Find where the given text appears and provide that cell's center as (x, y) coordinate. 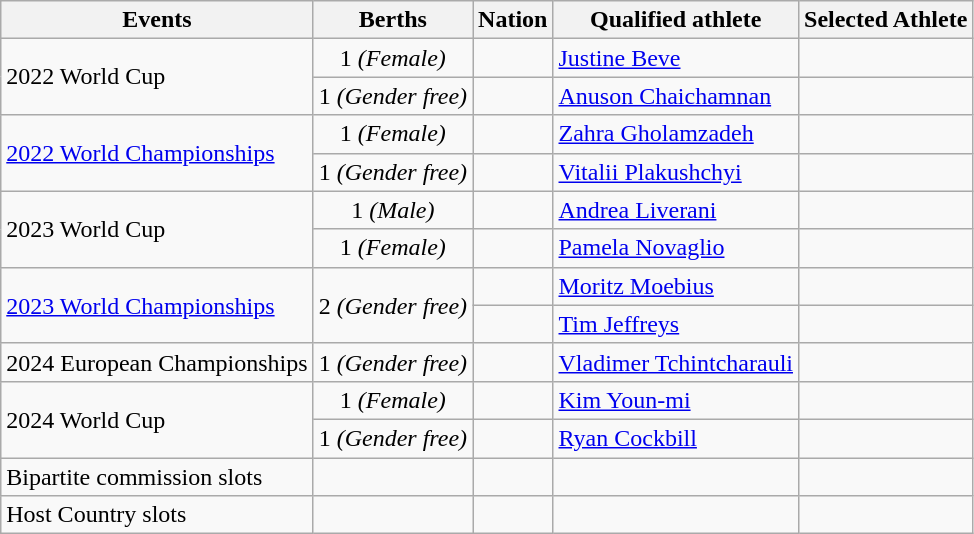
Ryan Cockbill (676, 438)
Qualified athlete (676, 20)
Selected Athlete (886, 20)
Host Country slots (157, 515)
2023 World Cup (157, 229)
2022 World Cup (157, 77)
Nation (513, 20)
Andrea Liverani (676, 210)
Berths (392, 20)
Zahra Gholamzadeh (676, 134)
Moritz Moebius (676, 286)
Justine Beve (676, 58)
1 (Male) (392, 210)
2023 World Championships (157, 305)
Vitalii Plakushchyi (676, 172)
Bipartite commission slots (157, 477)
Kim Youn-mi (676, 400)
Events (157, 20)
2024 World Cup (157, 419)
Anuson Chaichamnan (676, 96)
2024 European Championships (157, 362)
Vladimer Tchintcharauli (676, 362)
2022 World Championships (157, 153)
2 (Gender free) (392, 305)
Pamela Novaglio (676, 248)
Tim Jeffreys (676, 324)
